Determine the (x, y) coordinate at the center of the cell enclosing the given text.  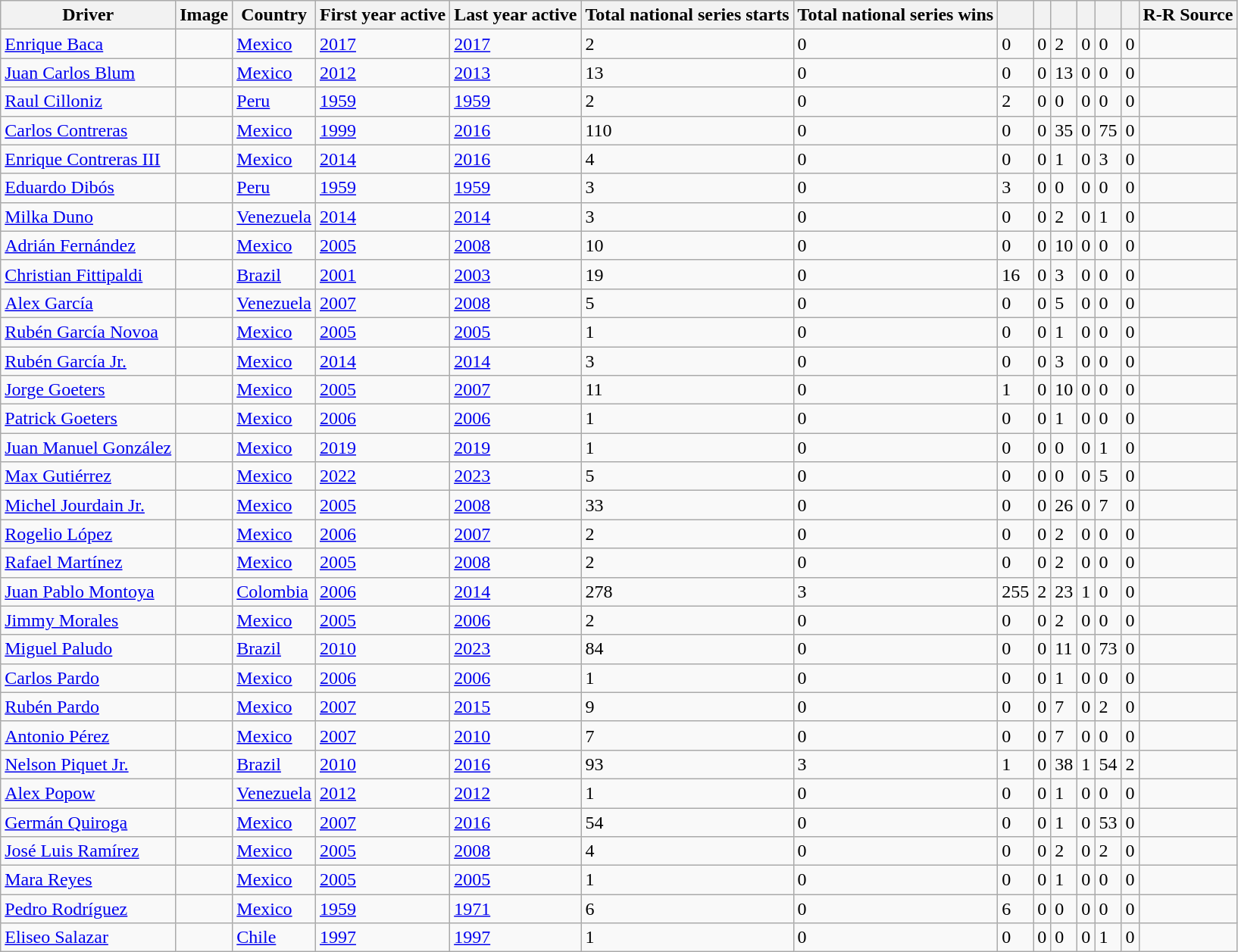
110 (687, 130)
19 (687, 274)
Enrique Contreras III (88, 159)
Jorge Goeters (88, 390)
Driver (88, 15)
93 (687, 764)
José Luis Ramírez (88, 851)
Alex Popow (88, 793)
Eduardo Dibós (88, 188)
Carlos Pardo (88, 678)
Image (205, 15)
Antonio Pérez (88, 735)
Mara Reyes (88, 880)
Enrique Baca (88, 44)
Juan Manuel González (88, 448)
Nelson Piquet Jr. (88, 764)
38 (1064, 764)
2015 (515, 707)
1999 (382, 130)
Patrick Goeters (88, 419)
Max Gutiérrez (88, 476)
Germán Quiroga (88, 822)
First year active (382, 15)
Pedro Rodríguez (88, 909)
Last year active (515, 15)
Carlos Contreras (88, 130)
Rubén Pardo (88, 707)
Miguel Paludo (88, 649)
278 (687, 591)
R-R Source (1188, 15)
75 (1108, 130)
84 (687, 649)
16 (1015, 274)
53 (1108, 822)
255 (1015, 591)
35 (1064, 130)
Total national series starts (687, 15)
Chile (274, 938)
Alex García (88, 303)
Adrián Fernández (88, 245)
Juan Carlos Blum (88, 73)
73 (1108, 649)
Rogelio López (88, 534)
Christian Fittipaldi (88, 274)
Total national series wins (896, 15)
Rubén García Novoa (88, 332)
Milka Duno (88, 217)
Rafael Martínez (88, 563)
1971 (515, 909)
Raul Cilloniz (88, 101)
Juan Pablo Montoya (88, 591)
2001 (382, 274)
2003 (515, 274)
2013 (515, 73)
9 (687, 707)
33 (687, 505)
Country (274, 15)
Rubén García Jr. (88, 361)
23 (1064, 591)
Eliseo Salazar (88, 938)
2022 (382, 476)
26 (1064, 505)
Jimmy Morales (88, 620)
Colombia (274, 591)
Michel Jourdain Jr. (88, 505)
